Scan for the cell matching the given text and deliver its [X, Y] coordinate at center. 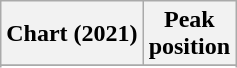
Peakposition [189, 34]
Chart (2021) [72, 34]
